Find where the given text appears and provide that cell's center as (x, y) coordinate. 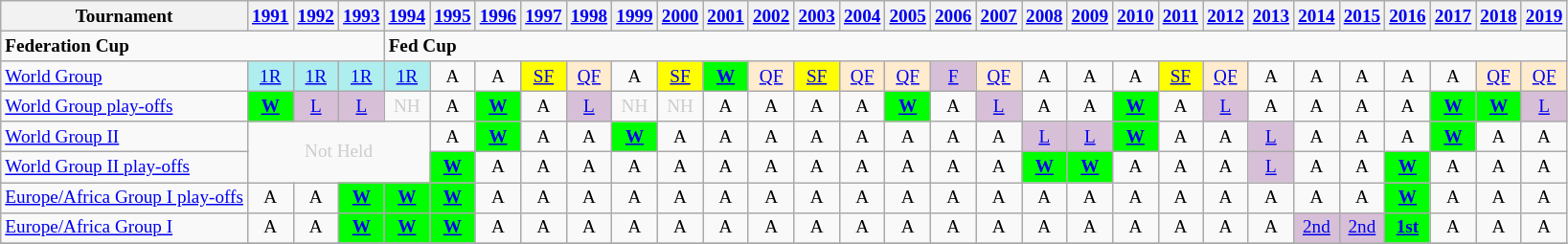
2000 (680, 16)
World Group (125, 77)
1997 (544, 16)
2009 (1090, 16)
2013 (1271, 16)
F (953, 77)
2001 (726, 16)
2011 (1180, 16)
2002 (771, 16)
1993 (362, 16)
1996 (498, 16)
Europe/Africa Group I (125, 228)
2005 (908, 16)
1995 (453, 16)
2019 (1544, 16)
2017 (1453, 16)
2006 (953, 16)
1999 (635, 16)
Europe/Africa Group I play-offs (125, 197)
World Group play-offs (125, 106)
2004 (862, 16)
2015 (1362, 16)
2003 (817, 16)
2010 (1136, 16)
2018 (1499, 16)
1998 (589, 16)
2014 (1317, 16)
Federation Cup (193, 46)
1994 (407, 16)
World Group II play-offs (125, 167)
Fed Cup (975, 46)
World Group II (125, 137)
2012 (1226, 16)
2007 (999, 16)
2008 (1044, 16)
Tournament (125, 16)
1st (1408, 228)
1991 (270, 16)
Not Held (338, 151)
1992 (316, 16)
2016 (1408, 16)
